Extract the (x, y) coordinate from the center of the cell holding the provided text.  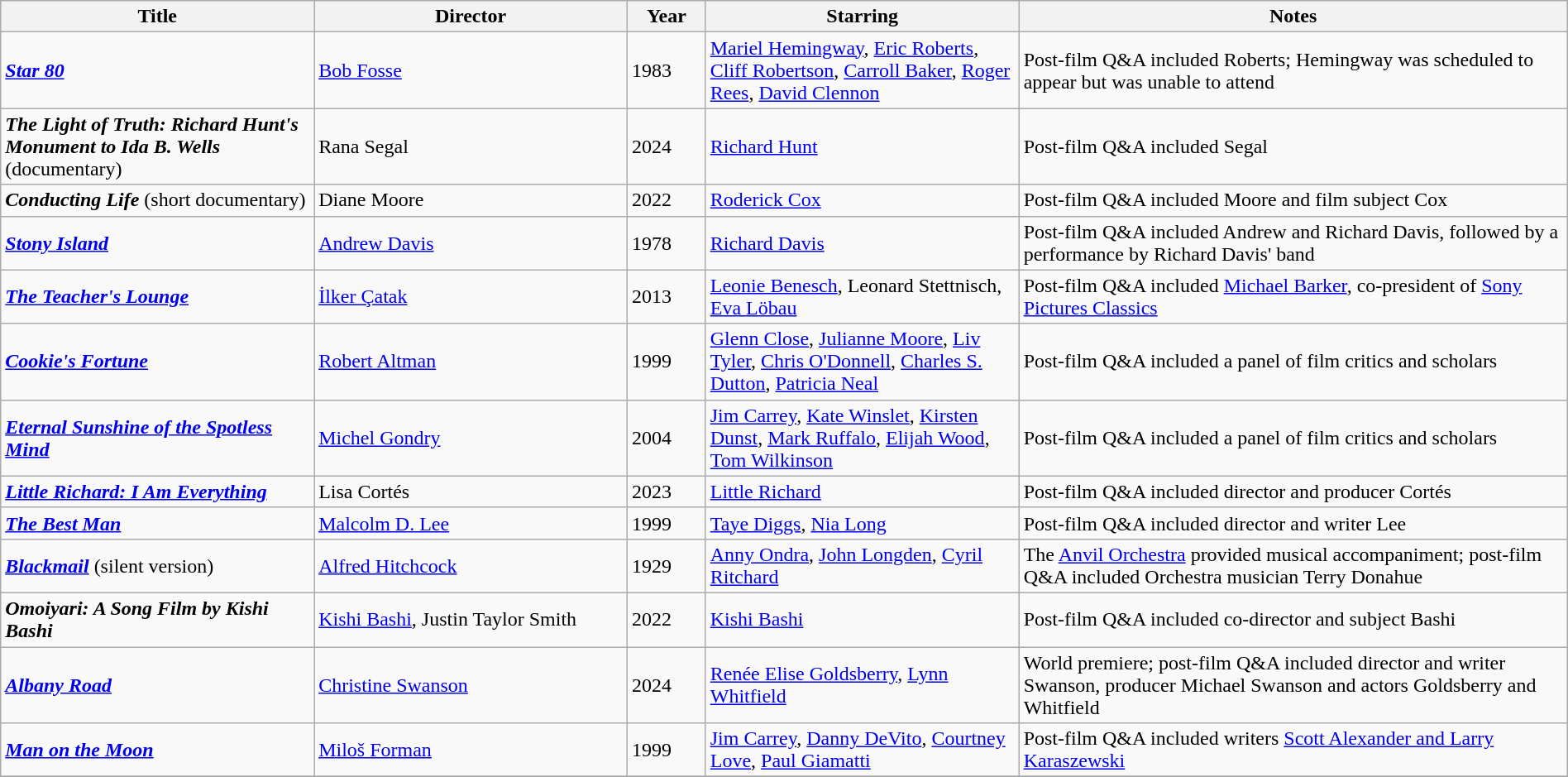
Man on the Moon (157, 750)
1978 (667, 243)
World premiere; post-film Q&A included director and writer Swanson, producer Michael Swanson and actors Goldsberry and Whitfield (1293, 685)
Richard Hunt (862, 146)
The Best Man (157, 523)
Post-film Q&A included writers Scott Alexander and Larry Karaszewski (1293, 750)
Little Richard (862, 492)
Kishi Bashi, Justin Taylor Smith (471, 619)
Year (667, 17)
Bob Fosse (471, 70)
Little Richard: I Am Everything (157, 492)
Roderick Cox (862, 200)
Albany Road (157, 685)
2023 (667, 492)
Post-film Q&A included Roberts; Hemingway was scheduled to appear but was unable to attend (1293, 70)
Post-film Q&A included co-director and subject Bashi (1293, 619)
Eternal Sunshine of the Spotless Mind (157, 438)
Post-film Q&A included Andrew and Richard Davis, followed by a performance by Richard Davis' band (1293, 243)
Notes (1293, 17)
İlker Çatak (471, 296)
Diane Moore (471, 200)
Alfred Hitchcock (471, 566)
Star 80 (157, 70)
The Anvil Orchestra provided musical accompaniment; post-film Q&A included Orchestra musician Terry Donahue (1293, 566)
Starring (862, 17)
Richard Davis (862, 243)
Post-film Q&A included director and writer Lee (1293, 523)
Malcolm D. Lee (471, 523)
Mariel Hemingway, Eric Roberts, Cliff Robertson, Carroll Baker, Roger Rees, David Clennon (862, 70)
Blackmail (silent version) (157, 566)
Cookie's Fortune (157, 362)
Title (157, 17)
Post-film Q&A included Segal (1293, 146)
Post-film Q&A included Michael Barker, co-president of Sony Pictures Classics (1293, 296)
Renée Elise Goldsberry, Lynn Whitfield (862, 685)
2013 (667, 296)
Christine Swanson (471, 685)
The Teacher's Lounge (157, 296)
Andrew Davis (471, 243)
Michel Gondry (471, 438)
1983 (667, 70)
Jim Carrey, Kate Winslet, Kirsten Dunst, Mark Ruffalo, Elijah Wood, Tom Wilkinson (862, 438)
Rana Segal (471, 146)
Glenn Close, Julianne Moore, Liv Tyler, Chris O'Donnell, Charles S. Dutton, Patricia Neal (862, 362)
Stony Island (157, 243)
2004 (667, 438)
Robert Altman (471, 362)
1929 (667, 566)
Post-film Q&A included Moore and film subject Cox (1293, 200)
Miloš Forman (471, 750)
The Light of Truth: Richard Hunt's Monument to Ida B. Wells (documentary) (157, 146)
Conducting Life (short documentary) (157, 200)
Anny Ondra, John Longden, Cyril Ritchard (862, 566)
Kishi Bashi (862, 619)
Taye Diggs, Nia Long (862, 523)
Leonie Benesch, Leonard Stettnisch, Eva Löbau (862, 296)
Director (471, 17)
Omoiyari: A Song Film by Kishi Bashi (157, 619)
Post-film Q&A included director and producer Cortés (1293, 492)
Lisa Cortés (471, 492)
Jim Carrey, Danny DeVito, Courtney Love, Paul Giamatti (862, 750)
